Locate the cell with the specified text and output its [x, y] center coordinate. 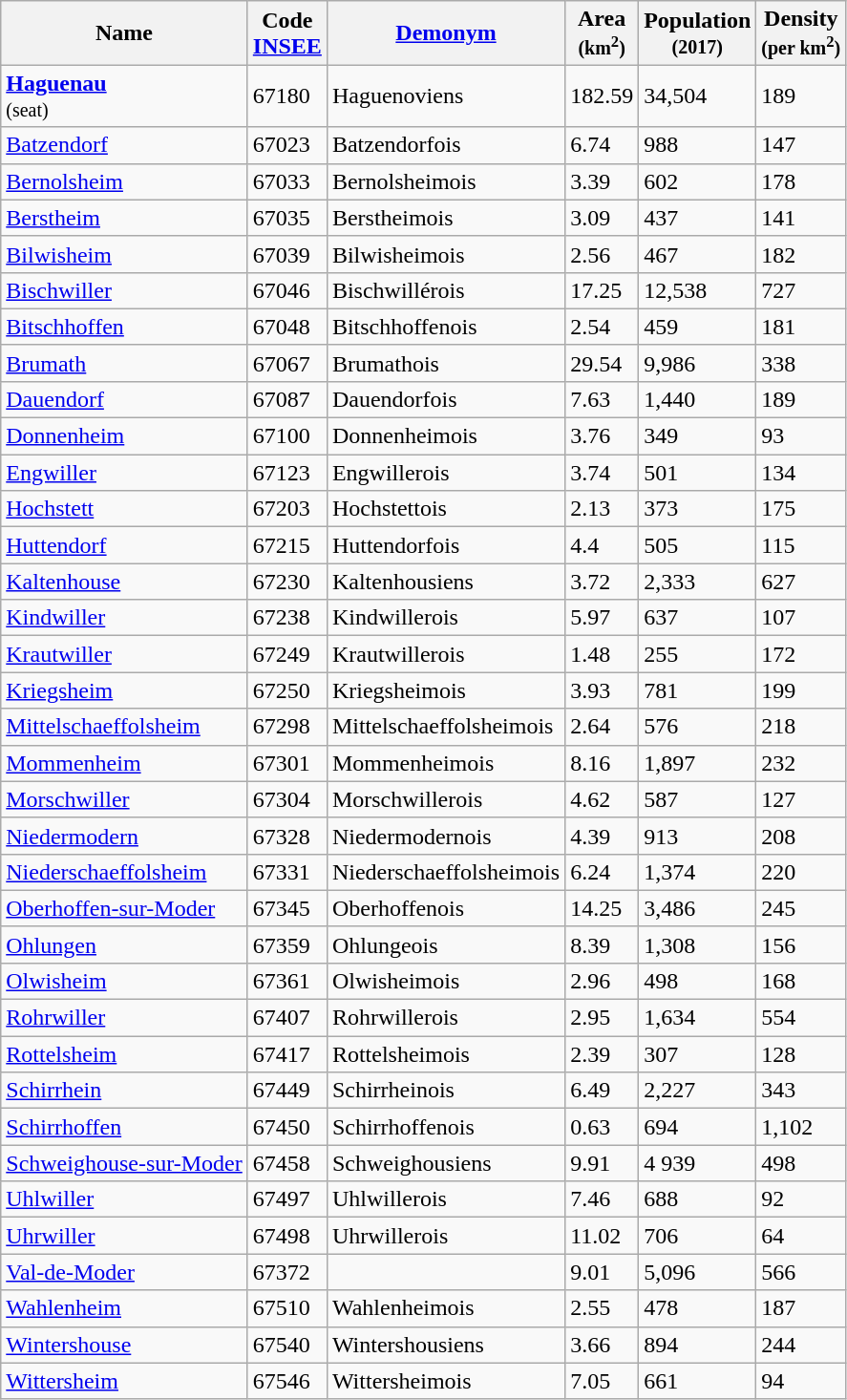
67087 [286, 399]
67067 [286, 363]
Hochstettois [445, 509]
172 [801, 654]
3,486 [697, 908]
141 [801, 218]
5.97 [602, 618]
Schweighousiens [445, 1163]
127 [801, 799]
Density(per km2) [801, 32]
175 [801, 509]
913 [697, 836]
Bernolsheim [124, 181]
67123 [286, 473]
661 [697, 1381]
3.39 [602, 181]
67449 [286, 1091]
2.54 [602, 327]
9,986 [697, 363]
3.74 [602, 473]
2,227 [697, 1091]
373 [697, 509]
Kindwillerois [445, 618]
9.91 [602, 1163]
Dauendorfois [445, 399]
Uhrwiller [124, 1236]
Olwisheimois [445, 981]
Uhrwillerois [445, 1236]
Bilwisheim [124, 254]
67359 [286, 944]
34,504 [697, 95]
Niederschaeffolsheim [124, 872]
2,333 [697, 582]
Oberhoffen-sur-Moder [124, 908]
199 [801, 690]
11.02 [602, 1236]
602 [697, 181]
Bernolsheimois [445, 181]
Batzendorf [124, 145]
6.74 [602, 145]
Area(km2) [602, 32]
Kindwiller [124, 618]
Hochstett [124, 509]
Wahlenheim [124, 1308]
2.95 [602, 1018]
67497 [286, 1199]
587 [697, 799]
92 [801, 1199]
7.05 [602, 1381]
Mommenheim [124, 763]
7.63 [602, 399]
478 [697, 1308]
Kaltenhousiens [445, 582]
67180 [286, 95]
67298 [286, 727]
Niederschaeffolsheimois [445, 872]
Bischwiller [124, 290]
Niedermodern [124, 836]
8.16 [602, 763]
67250 [286, 690]
1,897 [697, 763]
67023 [286, 145]
67540 [286, 1345]
467 [697, 254]
168 [801, 981]
Bitschhoffen [124, 327]
8.39 [602, 944]
Mittelschaeffolsheimois [445, 727]
67458 [286, 1163]
Bitschhoffenois [445, 327]
115 [801, 545]
245 [801, 908]
Wittersheimois [445, 1381]
12,538 [697, 290]
67039 [286, 254]
343 [801, 1091]
Morschwiller [124, 799]
Brumath [124, 363]
Olwisheim [124, 981]
3.66 [602, 1345]
Schirrhoffen [124, 1127]
67498 [286, 1236]
Schirrhein [124, 1091]
1,102 [801, 1127]
Huttendorfois [445, 545]
134 [801, 473]
566 [801, 1272]
4.62 [602, 799]
Wintershousiens [445, 1345]
437 [697, 218]
Berstheim [124, 218]
Berstheimois [445, 218]
67417 [286, 1054]
178 [801, 181]
1.48 [602, 654]
1,634 [697, 1018]
2.39 [602, 1054]
Brumathois [445, 363]
Mittelschaeffolsheim [124, 727]
459 [697, 327]
156 [801, 944]
Donnenheimois [445, 436]
Niedermodernois [445, 836]
349 [697, 436]
Bilwisheimois [445, 254]
2.13 [602, 509]
Population(2017) [697, 32]
Huttendorf [124, 545]
67331 [286, 872]
637 [697, 618]
255 [697, 654]
Ohlungeois [445, 944]
Wahlenheimois [445, 1308]
Rottelsheim [124, 1054]
Rohrwiller [124, 1018]
Bischwillérois [445, 290]
5,096 [697, 1272]
0.63 [602, 1127]
3.93 [602, 690]
688 [697, 1199]
Krautwillerois [445, 654]
3.76 [602, 436]
307 [697, 1054]
147 [801, 145]
4 939 [697, 1163]
Mommenheimois [445, 763]
14.25 [602, 908]
6.24 [602, 872]
220 [801, 872]
Schirrheinois [445, 1091]
894 [697, 1345]
67361 [286, 981]
338 [801, 363]
Krautwiller [124, 654]
1,308 [697, 944]
988 [697, 145]
Morschwillerois [445, 799]
67035 [286, 218]
Haguenau(seat) [124, 95]
4.4 [602, 545]
Haguenoviens [445, 95]
181 [801, 327]
1,440 [697, 399]
727 [801, 290]
Val-de-Moder [124, 1272]
Rottelsheimois [445, 1054]
67046 [286, 290]
Kriegsheimois [445, 690]
187 [801, 1308]
Uhlwillerois [445, 1199]
Engwiller [124, 473]
67100 [286, 436]
67238 [286, 618]
2.55 [602, 1308]
3.09 [602, 218]
4.39 [602, 836]
67048 [286, 327]
218 [801, 727]
29.54 [602, 363]
Batzendorfois [445, 145]
208 [801, 836]
67510 [286, 1308]
CodeINSEE [286, 32]
182.59 [602, 95]
67407 [286, 1018]
182 [801, 254]
67328 [286, 836]
Name [124, 32]
554 [801, 1018]
67450 [286, 1127]
694 [697, 1127]
244 [801, 1345]
Donnenheim [124, 436]
781 [697, 690]
3.72 [602, 582]
94 [801, 1381]
Ohlungen [124, 944]
93 [801, 436]
107 [801, 618]
67249 [286, 654]
17.25 [602, 290]
64 [801, 1236]
Kriegsheim [124, 690]
627 [801, 582]
67033 [286, 181]
Demonym [445, 32]
576 [697, 727]
Oberhoffenois [445, 908]
232 [801, 763]
128 [801, 1054]
Schirrhoffenois [445, 1127]
501 [697, 473]
Wintershouse [124, 1345]
7.46 [602, 1199]
67203 [286, 509]
Uhlwiller [124, 1199]
Schweighouse-sur-Moder [124, 1163]
Rohrwillerois [445, 1018]
Engwillerois [445, 473]
67304 [286, 799]
2.64 [602, 727]
2.56 [602, 254]
1,374 [697, 872]
67372 [286, 1272]
706 [697, 1236]
Dauendorf [124, 399]
67215 [286, 545]
6.49 [602, 1091]
Kaltenhouse [124, 582]
9.01 [602, 1272]
Wittersheim [124, 1381]
67230 [286, 582]
67345 [286, 908]
67301 [286, 763]
2.96 [602, 981]
67546 [286, 1381]
505 [697, 545]
